Search for the cell housing the specified text and yield its (X, Y) center coordinate. 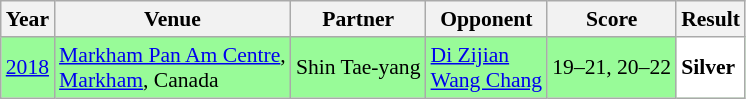
Result (710, 19)
Di Zijian Wang Chang (487, 68)
Shin Tae-yang (358, 68)
Score (612, 19)
Markham Pan Am Centre,Markham, Canada (172, 68)
2018 (28, 68)
Year (28, 19)
Opponent (487, 19)
Silver (710, 68)
Partner (358, 19)
Venue (172, 19)
19–21, 20–22 (612, 68)
